Search for the cell housing the specified text and yield its (X, Y) center coordinate. 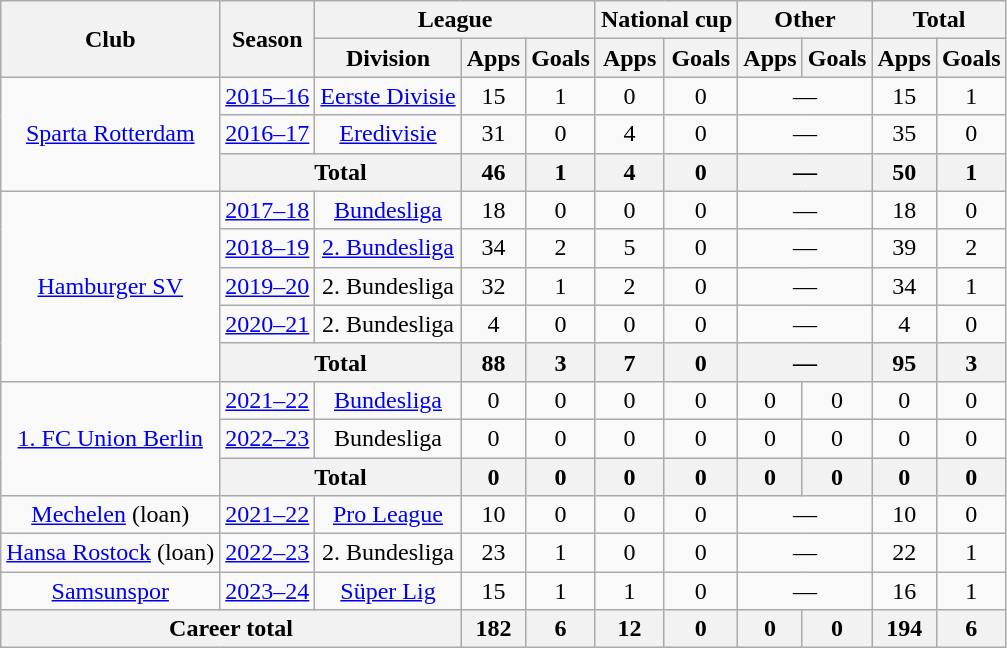
2019–20 (268, 286)
7 (629, 362)
16 (904, 591)
Süper Lig (388, 591)
2018–19 (268, 248)
46 (493, 172)
2020–21 (268, 324)
95 (904, 362)
182 (493, 629)
2015–16 (268, 96)
32 (493, 286)
5 (629, 248)
194 (904, 629)
Mechelen (loan) (110, 515)
Hansa Rostock (loan) (110, 553)
35 (904, 134)
Season (268, 39)
2017–18 (268, 210)
Sparta Rotterdam (110, 134)
12 (629, 629)
League (456, 20)
2016–17 (268, 134)
39 (904, 248)
Hamburger SV (110, 286)
50 (904, 172)
Samsunspor (110, 591)
Career total (231, 629)
23 (493, 553)
Other (805, 20)
Division (388, 58)
Club (110, 39)
National cup (666, 20)
1. FC Union Berlin (110, 438)
22 (904, 553)
Eredivisie (388, 134)
88 (493, 362)
Pro League (388, 515)
31 (493, 134)
2023–24 (268, 591)
Eerste Divisie (388, 96)
